Capture the cell that displays the provided text and extract its [X, Y] central coordinate. 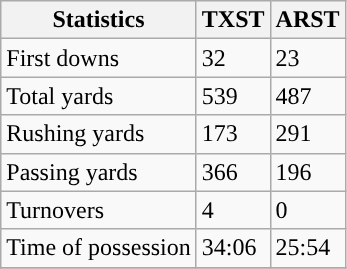
32 [233, 58]
First downs [99, 58]
0 [308, 210]
Statistics [99, 20]
Total yards [99, 96]
291 [308, 134]
Rushing yards [99, 134]
Passing yards [99, 172]
4 [233, 210]
Turnovers [99, 210]
196 [308, 172]
539 [233, 96]
487 [308, 96]
173 [233, 134]
TXST [233, 20]
23 [308, 58]
25:54 [308, 248]
ARST [308, 20]
34:06 [233, 248]
366 [233, 172]
Time of possession [99, 248]
